Detect which cell encompasses the target text, then output its [x, y] center coordinate. 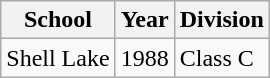
Shell Lake [58, 58]
1988 [144, 58]
Division [222, 20]
Class C [222, 58]
School [58, 20]
Year [144, 20]
